For the text-containing cell, return its midpoint in [x, y] coordinate format. 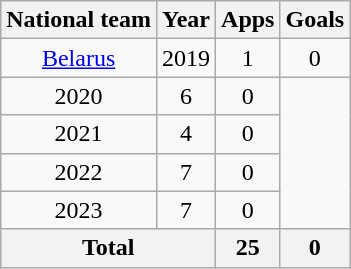
Total [108, 248]
2022 [79, 172]
National team [79, 20]
4 [186, 134]
Belarus [79, 58]
2020 [79, 96]
25 [248, 248]
6 [186, 96]
2021 [79, 134]
1 [248, 58]
Year [186, 20]
Goals [315, 20]
2023 [79, 210]
2019 [186, 58]
Apps [248, 20]
